Return (x, y) of the center of cell containing provided text 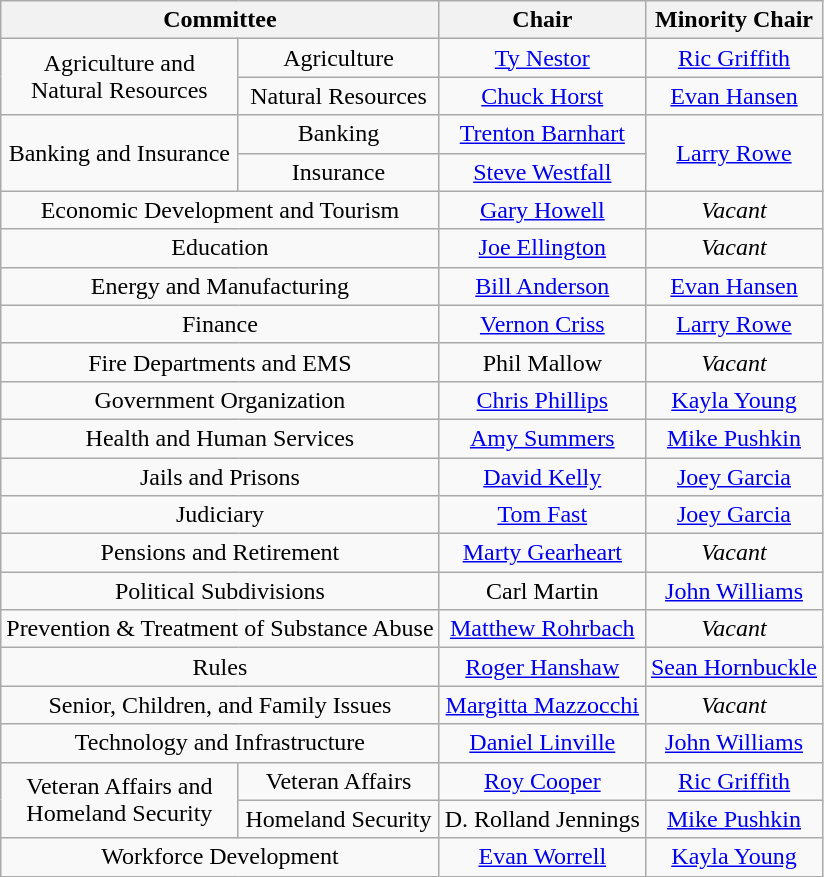
Veteran Affairs and Homeland Security (120, 800)
Fire Departments and EMS (220, 362)
Phil Mallow (542, 362)
Chair (542, 20)
Trenton Barnhart (542, 134)
Vernon Criss (542, 324)
Roy Cooper (542, 781)
Finance (220, 324)
Agriculture (338, 58)
Senior, Children, and Family Issues (220, 705)
Insurance (338, 172)
Chris Phillips (542, 400)
Jails and Prisons (220, 477)
Agriculture and Natural Resources (120, 77)
David Kelly (542, 477)
Workforce Development (220, 857)
Joe Ellington (542, 248)
Technology and Infrastructure (220, 743)
Prevention & Treatment of Substance Abuse (220, 629)
Sean Hornbuckle (734, 667)
Matthew Rohrbach (542, 629)
Veteran Affairs (338, 781)
Roger Hanshaw (542, 667)
Natural Resources (338, 96)
Committee (220, 20)
Bill Anderson (542, 286)
Rules (220, 667)
Daniel Linville (542, 743)
Ty Nestor (542, 58)
Margitta Mazzocchi (542, 705)
D. Rolland Jennings (542, 819)
Health and Human Services (220, 438)
Energy and Manufacturing (220, 286)
Gary Howell (542, 210)
Political Subdivisions (220, 591)
Banking (338, 134)
Carl Martin (542, 591)
Judiciary (220, 515)
Tom Fast (542, 515)
Banking and Insurance (120, 153)
Evan Worrell (542, 857)
Economic Development and Tourism (220, 210)
Chuck Horst (542, 96)
Homeland Security (338, 819)
Steve Westfall (542, 172)
Government Organization (220, 400)
Minority Chair (734, 20)
Pensions and Retirement (220, 553)
Marty Gearheart (542, 553)
Education (220, 248)
Amy Summers (542, 438)
